Scan for the cell matching the given text and deliver its (X, Y) coordinate at center. 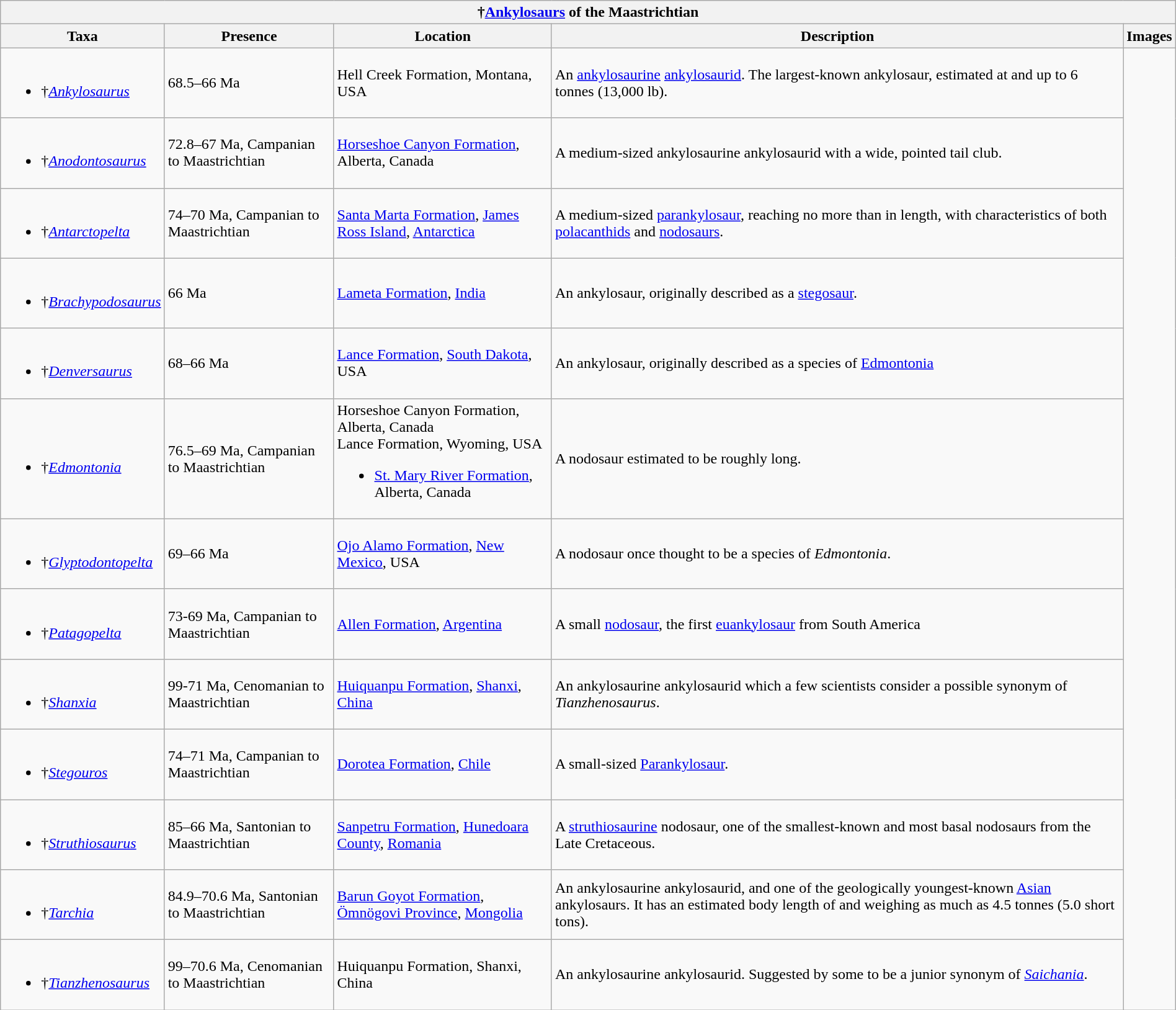
Sanpetru Formation, Hunedoara County, Romania (443, 834)
An ankylosaurine ankylosaurid which a few scientists consider a possible synonym of Tianzhenosaurus. (837, 694)
Ojo Alamo Formation, New Mexico, USA (443, 553)
An ankylosaur, originally described as a stegosaur. (837, 293)
Horseshoe Canyon Formation, Alberta, CanadaLance Formation, Wyoming, USASt. Mary River Formation, Alberta, Canada (443, 458)
99–70.6 Ma, Cenomanian to Maastrichtian (249, 975)
66 Ma (249, 293)
Santa Marta Formation, James Ross Island, Antarctica (443, 223)
Location (443, 36)
Horseshoe Canyon Formation, Alberta, Canada (443, 153)
76.5–69 Ma, Campanian to Maastrichtian (249, 458)
Allen Formation, Argentina (443, 624)
†Anodontosaurus (82, 153)
Lameta Formation, India (443, 293)
†Patagopelta (82, 624)
†Struthiosaurus (82, 834)
An ankylosaurine ankylosaurid. The largest-known ankylosaur, estimated at and up to 6 tonnes (13,000 lb). (837, 83)
†Shanxia (82, 694)
A nodosaur estimated to be roughly long. (837, 458)
†Antarctopelta (82, 223)
68.5–66 Ma (249, 83)
A small nodosaur, the first euankylosaur from South America (837, 624)
†Glyptodontopelta (82, 553)
†Brachypodosaurus (82, 293)
Images (1149, 36)
72.8–67 Ma, Campanian to Maastrichtian (249, 153)
†Stegouros (82, 764)
A struthiosaurine nodosaur, one of the smallest-known and most basal nodosaurs from the Late Cretaceous. (837, 834)
†Denversaurus (82, 364)
Lance Formation, South Dakota, USA (443, 364)
Dorotea Formation, Chile (443, 764)
A nodosaur once thought to be a species of Edmontonia. (837, 553)
85–66 Ma, Santonian to Maastrichtian (249, 834)
74–70 Ma, Campanian to Maastrichtian (249, 223)
68–66 Ma (249, 364)
69–66 Ma (249, 553)
†Ankylosaurus (82, 83)
A medium-sized ankylosaurine ankylosaurid with a wide, pointed tail club. (837, 153)
A medium-sized parankylosaur, reaching no more than in length, with characteristics of both polacanthids and nodosaurs. (837, 223)
An ankylosaur, originally described as a species of Edmontonia (837, 364)
73-69 Ma, Campanian to Maastrichtian (249, 624)
74–71 Ma, Campanian to Maastrichtian (249, 764)
Barun Goyot Formation, Ömnögovi Province, Mongolia (443, 905)
†Tarchia (82, 905)
Hell Creek Formation, Montana, USA (443, 83)
84.9–70.6 Ma, Santonian to Maastrichtian (249, 905)
Taxa (82, 36)
Description (837, 36)
Presence (249, 36)
99-71 Ma, Cenomanian to Maastrichtian (249, 694)
A small-sized Parankylosaur. (837, 764)
An ankylosaurine ankylosaurid. Suggested by some to be a junior synonym of Saichania. (837, 975)
†Edmontonia (82, 458)
†Tianzhenosaurus (82, 975)
†Ankylosaurs of the Maastrichtian (588, 12)
